Detect which cell encompasses the target text, then output its [X, Y] center coordinate. 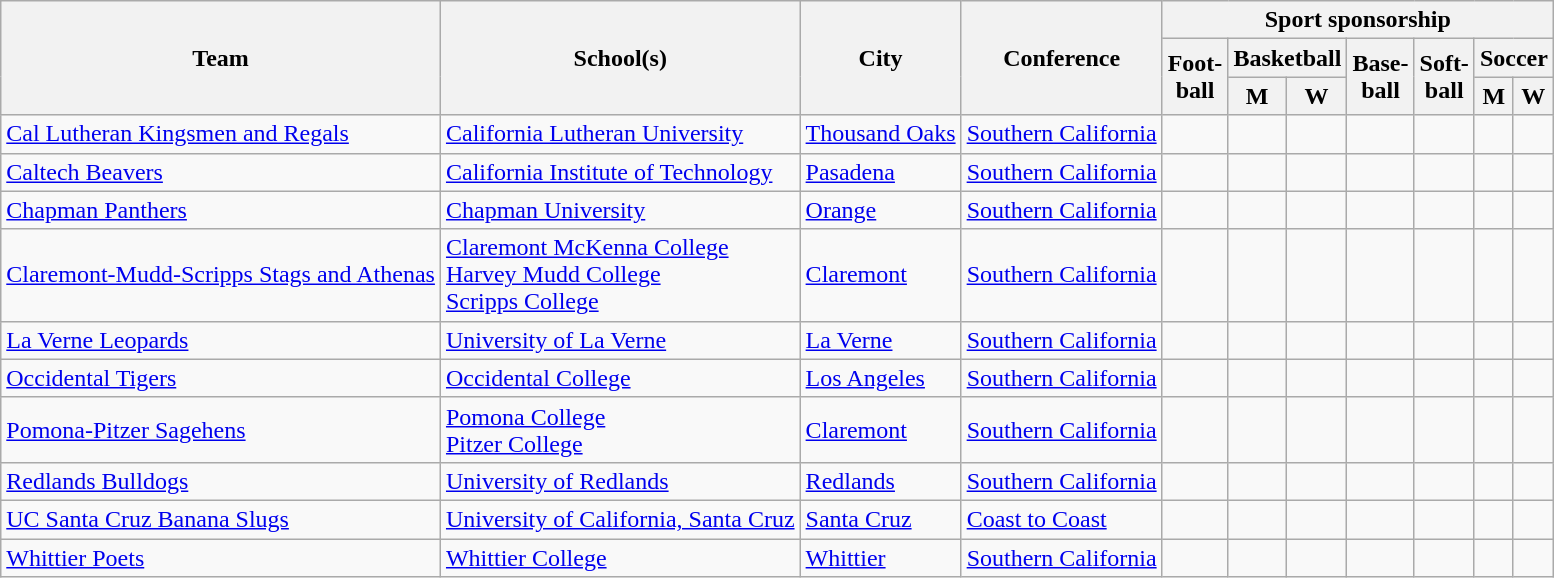
Cal Lutheran Kingsmen and Regals [221, 134]
Occidental Tigers [221, 378]
Caltech Beavers [221, 172]
Claremont McKenna CollegeHarvey Mudd CollegeScripps College [620, 275]
Conference [1062, 58]
Base-ball [1380, 77]
Soft-ball [1444, 77]
Claremont-Mudd-Scripps Stags and Athenas [221, 275]
Chapman University [620, 210]
Coast to Coast [1062, 519]
Pomona CollegePitzer College [620, 430]
Santa Cruz [880, 519]
Los Angeles [880, 378]
University of La Verne [620, 340]
Occidental College [620, 378]
University of Redlands [620, 481]
Basketball [1288, 58]
School(s) [620, 58]
Team [221, 58]
Redlands Bulldogs [221, 481]
California Institute of Technology [620, 172]
Whittier Poets [221, 557]
Soccer [1514, 58]
Chapman Panthers [221, 210]
Thousand Oaks [880, 134]
City [880, 58]
Orange [880, 210]
Whittier College [620, 557]
Redlands [880, 481]
La Verne [880, 340]
Pomona-Pitzer Sagehens [221, 430]
Whittier [880, 557]
University of California, Santa Cruz [620, 519]
Sport sponsorship [1358, 20]
Foot-ball [1195, 77]
Pasadena [880, 172]
La Verne Leopards [221, 340]
California Lutheran University [620, 134]
UC Santa Cruz Banana Slugs [221, 519]
